Pinpoint the cell where the given text exists, returning its [x, y] midpoint coordinate. 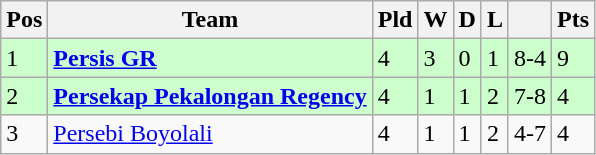
Persebi Boyolali [210, 134]
Pld [395, 20]
0 [467, 58]
4-7 [530, 134]
9 [574, 58]
8-4 [530, 58]
Persekap Pekalongan Regency [210, 96]
7-8 [530, 96]
Pos [24, 20]
L [494, 20]
W [436, 20]
D [467, 20]
Team [210, 20]
Pts [574, 20]
Persis GR [210, 58]
